Output the [X, Y] coordinate of the center of the cell containing the given text.  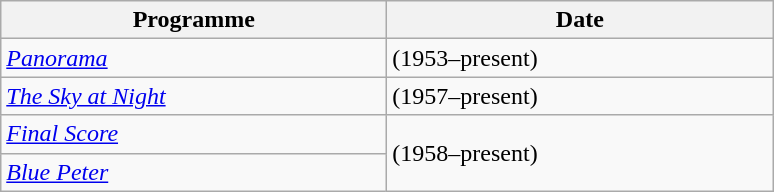
(1957–present) [580, 96]
Date [580, 20]
Panorama [194, 58]
(1953–present) [580, 58]
Programme [194, 20]
Blue Peter [194, 172]
The Sky at Night [194, 96]
Final Score [194, 134]
(1958–present) [580, 153]
